Return the (x, y) coordinate for the center point of the cell that contains the specified text.  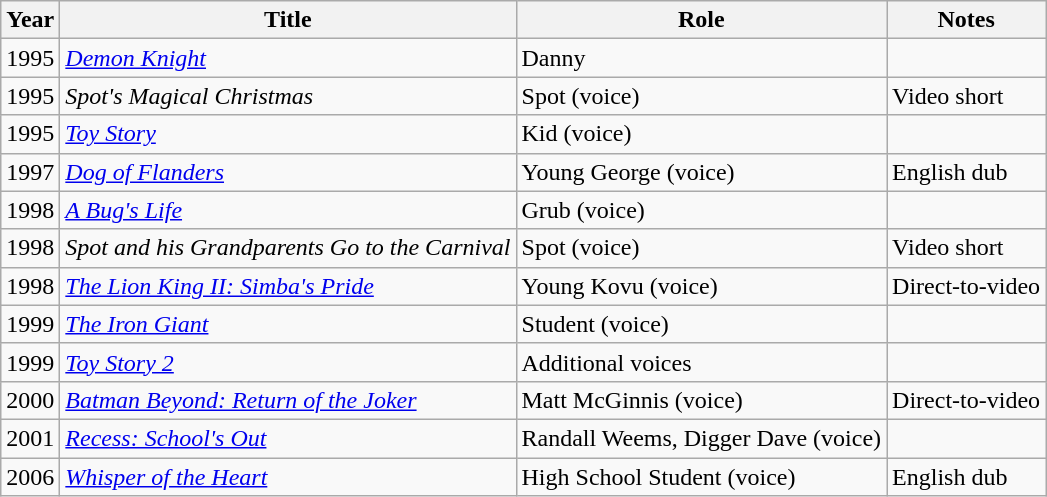
Grub (voice) (702, 210)
Recess: School's Out (288, 438)
Young Kovu (voice) (702, 286)
Dog of Flanders (288, 172)
Toy Story (288, 134)
Role (702, 20)
Danny (702, 58)
Demon Knight (288, 58)
2006 (30, 477)
Notes (966, 20)
Spot's Magical Christmas (288, 96)
Matt McGinnis (voice) (702, 400)
Year (30, 20)
Whisper of the Heart (288, 477)
High School Student (voice) (702, 477)
2001 (30, 438)
Additional voices (702, 362)
Randall Weems, Digger Dave (voice) (702, 438)
Toy Story 2 (288, 362)
Batman Beyond: Return of the Joker (288, 400)
The Lion King II: Simba's Pride (288, 286)
Spot and his Grandparents Go to the Carnival (288, 248)
Student (voice) (702, 324)
The Iron Giant (288, 324)
2000 (30, 400)
A Bug's Life (288, 210)
Young George (voice) (702, 172)
1997 (30, 172)
Title (288, 20)
Kid (voice) (702, 134)
